Locate the cell with the specified text and output its [x, y] center coordinate. 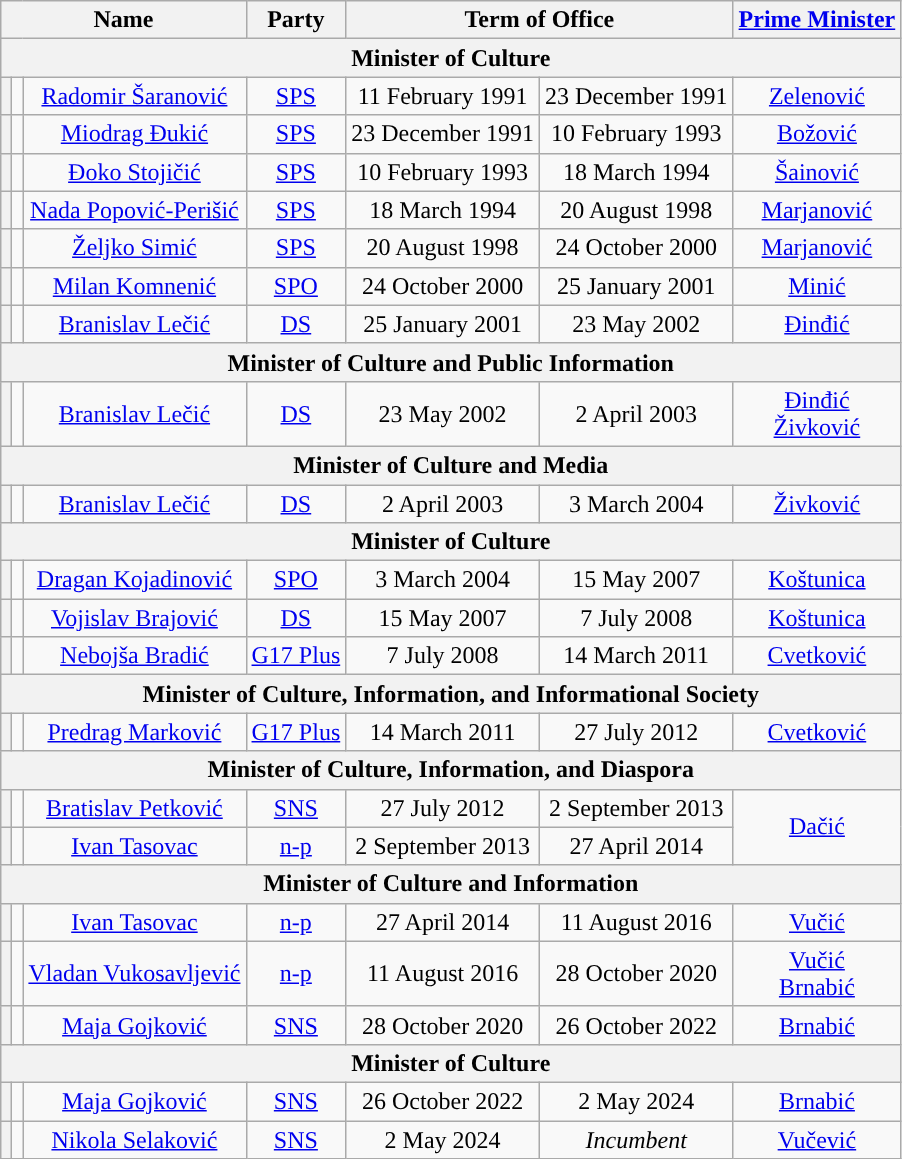
Radomir Šaranović [134, 96]
Party [296, 20]
Zelenović [817, 96]
Name [124, 20]
Božović [817, 134]
Nebojša Bradić [134, 656]
Živković [817, 503]
Predrag Marković [134, 732]
Dačić [817, 827]
Minić [817, 286]
Đoko Stojičić [134, 172]
Minister of Culture and Public Information [451, 362]
Đinđić Živković [817, 414]
11 February 1991 [443, 96]
Đinđić [817, 324]
Term of Office [540, 20]
Minister of Culture, Information, and Informational Society [451, 694]
Minister of Culture, Information, and Diaspora [451, 770]
Vojislav Brajović [134, 618]
Vladan Vukosavljević [134, 974]
Minister of Culture and Information [451, 884]
Prime Minister [817, 20]
Miodrag Đukić [134, 134]
Minister of Culture and Media [451, 465]
Željko Simić [134, 248]
Šainović [817, 172]
Vučević [817, 1139]
Nikola Selaković [134, 1139]
Bratislav Petković [134, 808]
Nada Popović-Perišić [134, 210]
Incumbent [636, 1139]
Dragan Kojadinović [134, 580]
Vučić [817, 922]
Milan Komnenić [134, 286]
Vučić Brnabić [817, 974]
